Provide the (x, y) coordinate of the cell's center where the given text is located.  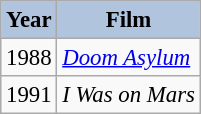
Year (29, 20)
I Was on Mars (128, 95)
Doom Asylum (128, 58)
1988 (29, 58)
Film (128, 20)
1991 (29, 95)
